Detect which cell encompasses the target text, then output its (x, y) center coordinate. 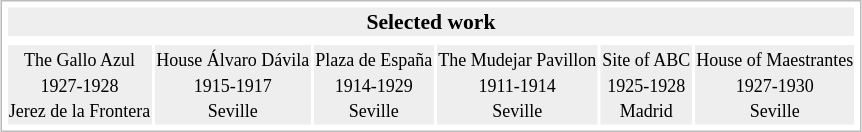
House Álvaro Dávila1915-1917Seville (233, 85)
Selected work (430, 22)
The Mudejar Pavillon 1911-1914Seville (518, 85)
The Gallo Azul 1927-1928 Jerez de la Frontera (79, 85)
House of Maestrantes 1927-1930 Seville (775, 85)
Site of ABC 1925-1928 Madrid (646, 85)
Plaza de España 1914-1929 Seville (374, 85)
